Capture the cell that displays the provided text and extract its (x, y) central coordinate. 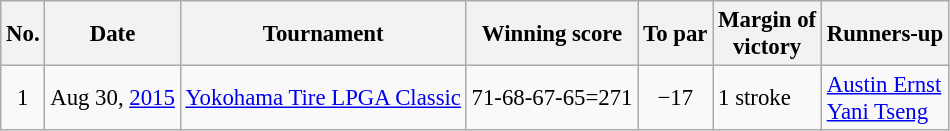
1 (23, 98)
Tournament (323, 34)
Runners-up (884, 34)
Yokohama Tire LPGA Classic (323, 98)
To par (676, 34)
No. (23, 34)
Margin ofvictory (768, 34)
Winning score (552, 34)
Aug 30, 2015 (112, 98)
−17 (676, 98)
1 stroke (768, 98)
71-68-67-65=271 (552, 98)
Date (112, 34)
Austin Ernst Yani Tseng (884, 98)
